Scan for the cell matching the given text and deliver its [x, y] coordinate at center. 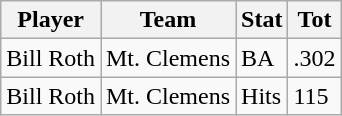
Hits [262, 96]
BA [262, 58]
Player [51, 20]
.302 [314, 58]
115 [314, 96]
Team [168, 20]
Stat [262, 20]
Tot [314, 20]
